Pinpoint the cell where the given text exists, returning its (x, y) midpoint coordinate. 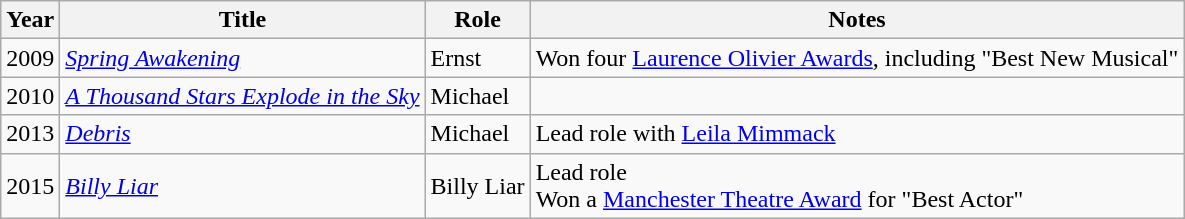
Debris (242, 134)
2009 (30, 58)
2013 (30, 134)
Notes (857, 20)
Lead role with Leila Mimmack (857, 134)
Year (30, 20)
Won four Laurence Olivier Awards, including "Best New Musical" (857, 58)
A Thousand Stars Explode in the Sky (242, 96)
Title (242, 20)
Ernst (478, 58)
Role (478, 20)
2010 (30, 96)
Lead roleWon a Manchester Theatre Award for "Best Actor" (857, 186)
Spring Awakening (242, 58)
2015 (30, 186)
